Detect which cell encompasses the target text, then output its [x, y] center coordinate. 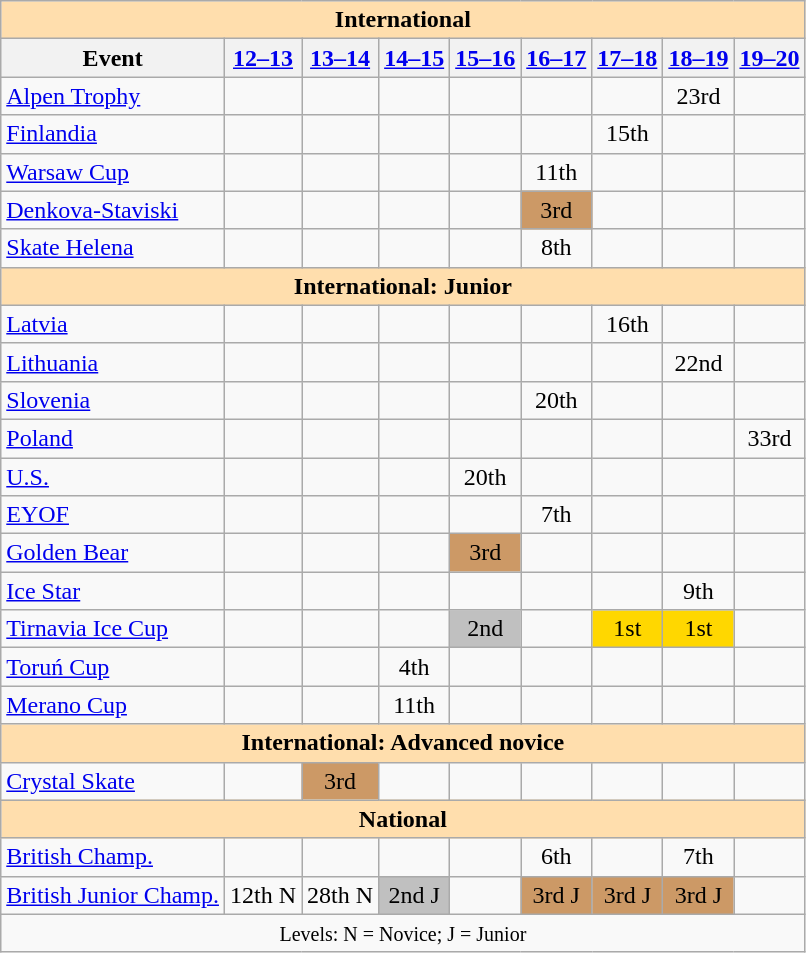
15–16 [486, 58]
Skate Helena [113, 248]
Golden Bear [113, 553]
8th [556, 248]
Toruń Cup [113, 667]
Tirnavia Ice Cup [113, 629]
Latvia [113, 324]
16th [628, 324]
23rd [698, 96]
17–18 [628, 58]
Warsaw Cup [113, 172]
9th [698, 591]
Merano Cup [113, 705]
Event [113, 58]
2nd J [414, 895]
Levels: N = Novice; J = Junior [403, 933]
Denkova-Staviski [113, 210]
British Junior Champ. [113, 895]
British Champ. [113, 857]
Lithuania [113, 362]
Crystal Skate [113, 781]
International [403, 20]
Slovenia [113, 400]
International: Advanced novice [403, 743]
16–17 [556, 58]
Finlandia [113, 134]
Poland [113, 438]
12th N [262, 895]
Alpen Trophy [113, 96]
International: Junior [403, 286]
22nd [698, 362]
14–15 [414, 58]
12–13 [262, 58]
4th [414, 667]
EYOF [113, 515]
6th [556, 857]
National [403, 819]
Ice Star [113, 591]
2nd [486, 629]
13–14 [340, 58]
15th [628, 134]
19–20 [770, 58]
U.S. [113, 477]
33rd [770, 438]
18–19 [698, 58]
28th N [340, 895]
